Output the (x, y) coordinate of the center of the cell containing the given text.  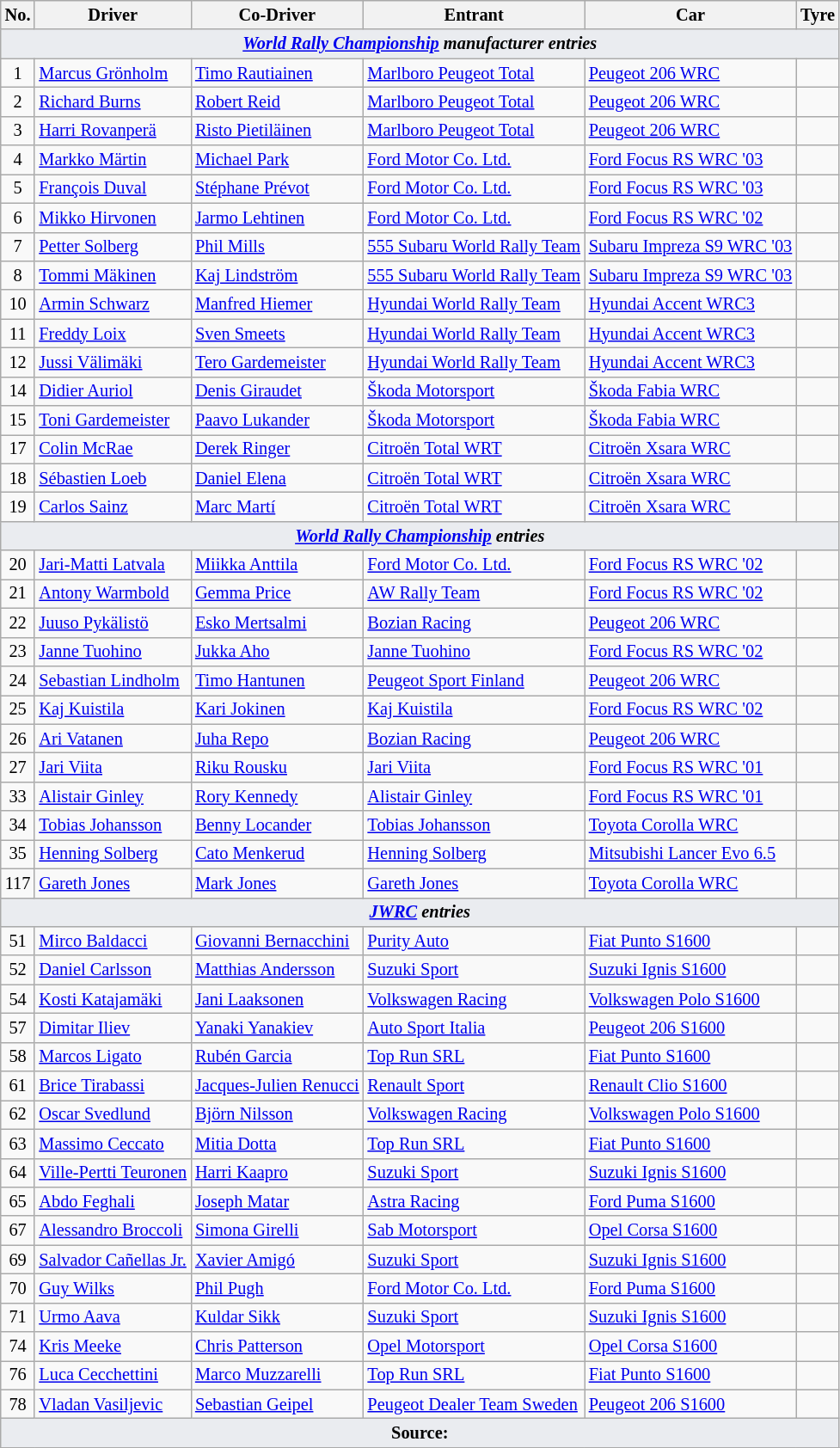
Mirco Baldacci (113, 941)
54 (18, 999)
Astra Racing (475, 1201)
Renault Sport (475, 1086)
Harri Kaapro (277, 1173)
Urmo Aava (113, 1317)
26 (18, 739)
Armin Schwarz (113, 304)
Esko Mertsalmi (277, 623)
52 (18, 970)
Tommi Mäkinen (113, 275)
World Rally Championship manufacturer entries (420, 44)
Benny Locander (277, 825)
Source: (420, 1433)
Jussi Välimäki (113, 362)
Yanaki Yanakiev (277, 1028)
27 (18, 767)
Harri Rovanperä (113, 131)
6 (18, 218)
Massimo Ceccato (113, 1144)
Mitsubishi Lancer Evo 6.5 (690, 854)
Abdo Feghali (113, 1201)
76 (18, 1375)
Jari-Matti Latvala (113, 565)
57 (18, 1028)
Stéphane Prévot (277, 188)
Driver (113, 15)
58 (18, 1057)
Sebastian Geipel (277, 1404)
61 (18, 1086)
Cato Menkerud (277, 854)
71 (18, 1317)
Sven Smeets (277, 334)
Jukka Aho (277, 652)
Kosti Katajamäki (113, 999)
67 (18, 1230)
Marcos Ligato (113, 1057)
62 (18, 1114)
Kaj Lindström (277, 275)
14 (18, 391)
Miikka Anttila (277, 565)
4 (18, 160)
11 (18, 334)
19 (18, 506)
22 (18, 623)
Dimitar Iliev (113, 1028)
Alessandro Broccoli (113, 1230)
Jacques-Julien Renucci (277, 1086)
Marco Muzzarelli (277, 1375)
2 (18, 101)
Risto Pietiläinen (277, 131)
Antony Warmbold (113, 593)
Rory Kennedy (277, 796)
Jani Laaksonen (277, 999)
Kris Meeke (113, 1347)
Entrant (475, 15)
Manfred Hiemer (277, 304)
65 (18, 1201)
JWRC entries (420, 912)
AW Rally Team (475, 593)
Matthias Andersson (277, 970)
Tero Gardemeister (277, 362)
Colin McRae (113, 449)
Kuldar Sikk (277, 1317)
21 (18, 593)
Richard Burns (113, 101)
Riku Rousku (277, 767)
1 (18, 73)
Ari Vatanen (113, 739)
3 (18, 131)
Carlos Sainz (113, 506)
Salvador Cañellas Jr. (113, 1260)
5 (18, 188)
Oscar Svedlund (113, 1114)
Chris Patterson (277, 1347)
François Duval (113, 188)
34 (18, 825)
Phil Pugh (277, 1288)
Timo Hantunen (277, 680)
12 (18, 362)
Tyre (818, 15)
Kari Jokinen (277, 709)
Car (690, 15)
25 (18, 709)
No. (18, 15)
Phil Mills (277, 247)
Brice Tirabassi (113, 1086)
Purity Auto (475, 941)
Denis Giraudet (277, 391)
23 (18, 652)
Auto Sport Italia (475, 1028)
World Rally Championship entries (420, 536)
Michael Park (277, 160)
Peugeot Sport Finland (475, 680)
Sab Motorsport (475, 1230)
51 (18, 941)
Toni Gardemeister (113, 420)
Luca Cecchettini (113, 1375)
Opel Motorsport (475, 1347)
74 (18, 1347)
Petter Solberg (113, 247)
Xavier Amigó (277, 1260)
Renault Clio S1600 (690, 1086)
69 (18, 1260)
Robert Reid (277, 101)
Mark Jones (277, 883)
35 (18, 854)
Paavo Lukander (277, 420)
Peugeot Dealer Team Sweden (475, 1404)
Björn Nilsson (277, 1114)
Rubén Garcia (277, 1057)
64 (18, 1173)
117 (18, 883)
Juha Repo (277, 739)
10 (18, 304)
8 (18, 275)
Guy Wilks (113, 1288)
Markko Märtin (113, 160)
Juuso Pykälistö (113, 623)
Giovanni Bernacchini (277, 941)
Mitia Dotta (277, 1144)
Vladan Vasiljevic (113, 1404)
Ville-Pertti Teuronen (113, 1173)
Mikko Hirvonen (113, 218)
Gemma Price (277, 593)
Simona Girelli (277, 1230)
63 (18, 1144)
Joseph Matar (277, 1201)
18 (18, 478)
20 (18, 565)
Co-Driver (277, 15)
15 (18, 420)
78 (18, 1404)
Timo Rautiainen (277, 73)
33 (18, 796)
24 (18, 680)
Marc Martí (277, 506)
Didier Auriol (113, 391)
Sébastien Loeb (113, 478)
17 (18, 449)
Daniel Carlsson (113, 970)
Jarmo Lehtinen (277, 218)
Freddy Loix (113, 334)
Daniel Elena (277, 478)
7 (18, 247)
Sebastian Lindholm (113, 680)
Derek Ringer (277, 449)
70 (18, 1288)
Marcus Grönholm (113, 73)
